Return the [x, y] coordinate for the center point of the cell that contains the specified text.  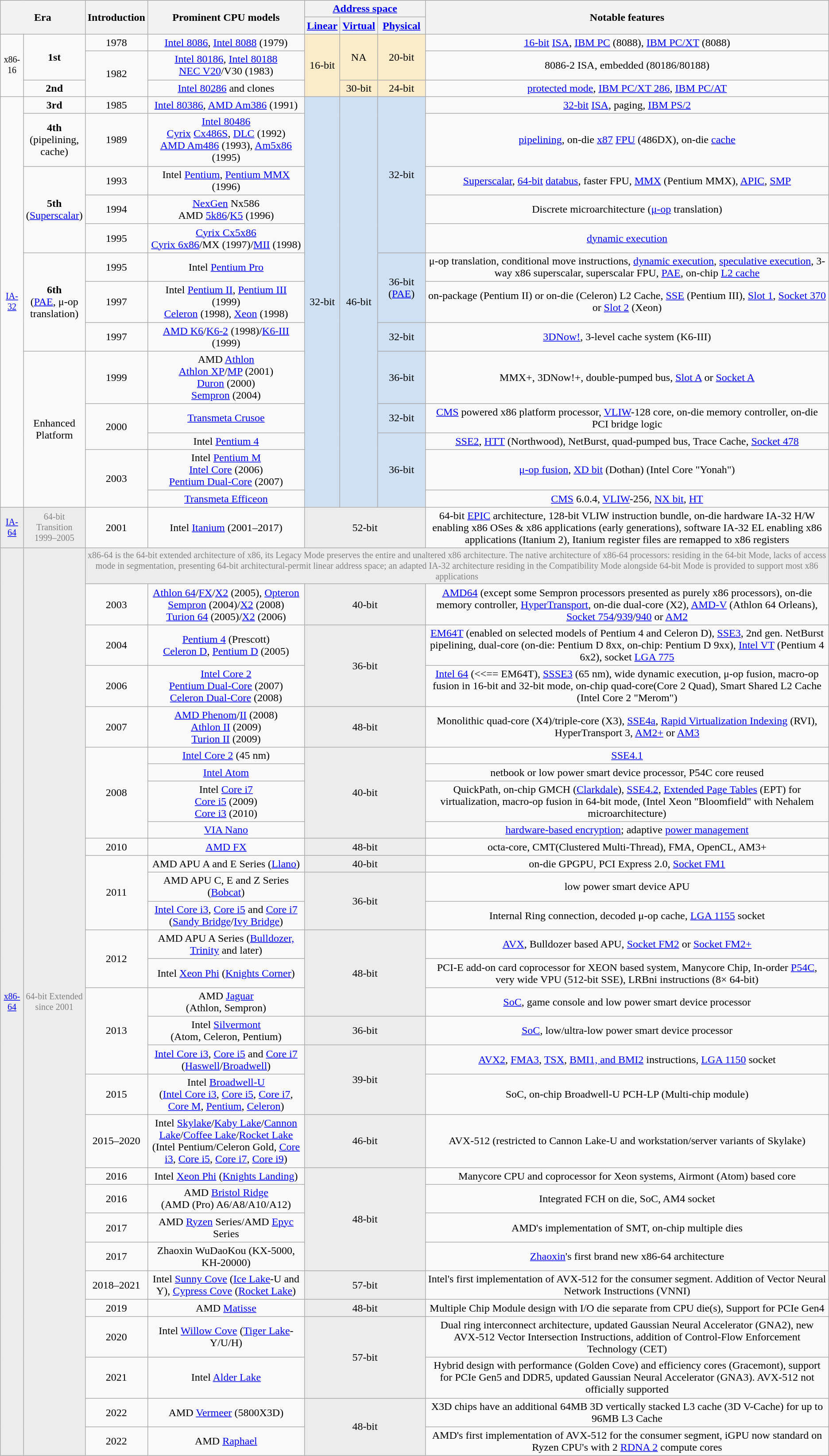
Pentium 4 (Prescott)Celeron D, Pentium D (2005) [226, 645]
x86-64 [12, 1002]
octa-core, CMT(Clustered Multi-Thread), FMA, OpenCL, AM3+ [627, 847]
Athlon 64/FX/X2 (2005), OpteronSempron (2004)/X2 (2008)Turion 64 (2005)/X2 (2006) [226, 604]
Intel Pentium II, Pentium III (1999)Celeron (1998), Xeon (1998) [226, 302]
2011 [116, 893]
Intel 8086, Intel 8088 (1979) [226, 43]
4th (pipelining, cache) [54, 140]
24-bit [402, 88]
IA-64 [12, 528]
AMD FX [226, 847]
3DNow!, 3-level cache system (K6-III) [627, 337]
2019 [116, 1308]
netbook or low power smart device processor, P54C core reused [627, 773]
MMX+, 3DNow!+, double-pumped bus, Slot A or Socket A [627, 377]
AMD APU A and E Series (Llano) [226, 864]
Superscalar, 64-bit databus, faster FPU, MMX (Pentium MMX), APIC, SMP [627, 181]
Cyrix Cx5x86Cyrix 6x86/MX (1997)/MII (1998) [226, 238]
SSE2, HTT (Northwood), NetBurst, quad-pumped bus, Trace Cache, Socket 478 [627, 441]
2007 [116, 727]
Integrated FCH on die, SoC, AM4 socket [627, 1199]
dynamic execution [627, 238]
6th(PAE, μ-op translation) [54, 302]
2015 [116, 1094]
8086-2 ISA, embedded (80186/80188) [627, 66]
Monolithic quad-core (X4)/triple-core (X3), SSE4a, Rapid Virtualization Indexing (RVI), HyperTransport 3, AM2+ or AM3 [627, 727]
Enhanced Platform [54, 429]
16-bit ISA, IBM PC (8088), IBM PC/XT (8088) [627, 43]
AMD AthlonAthlon XP/MP (2001)Duron (2000)Sempron (2004) [226, 377]
Intel Pentium MIntel Core (2006)Pentium Dual-Core (2007) [226, 470]
3rd [54, 105]
low power smart device APU [627, 887]
SoC, game console and low power smart device processor [627, 1002]
Intel Atom [226, 773]
AVX2, FMA3, TSX, BMI1, and BMI2 instructions, LGA 1150 socket [627, 1060]
36-bit (PAE) [402, 287]
2010 [116, 847]
Intel Itanium (2001–2017) [226, 528]
30-bit [359, 88]
Intel Core i3, Core i5 and Core i7(Sandy Bridge/Ivy Bridge) [226, 915]
20-bit [402, 57]
AMD Matisse [226, 1308]
Notable features [627, 17]
CMS powered x86 platform processor, VLIW-128 core, on-die memory controller, on-die PCI bridge logic [627, 418]
Manycore CPU and coprocessor for Xeon systems, Airmont (Atom) based core [627, 1176]
PCI-E add-on card coprocessor for XEON based system, Manycore Chip, In-order P54C, very wide VPU (512-bit SSE), LRBni instructions (8× 64-bit) [627, 973]
Intel Pentium Pro [226, 267]
AMD Raphael [226, 1441]
Intel Pentium 4 [226, 441]
Intel Core 2Pentium Dual-Core (2007)Celeron Dual-Core (2008) [226, 686]
on-die GPGPU, PCI Express 2.0, Socket FM1 [627, 864]
VIA Nano [226, 830]
NexGen Nx586AMD 5k86/K5 (1996) [226, 209]
Intel Sunny Cove (Ice Lake-U and Y), Cypress Cove (Rocket Lake) [226, 1285]
2008 [116, 793]
AMD Ryzen Series/AMD Epyc Series [226, 1228]
AVX-512 (restricted to Cannon Lake-U and workstation/server variants of Skylake) [627, 1141]
Multiple Chip Module design with I/O die separate from CPU die(s), Support for PCIe Gen4 [627, 1308]
1st [54, 57]
X3D chips have an additional 64MB 3D vertically stacked L3 cache (3D V-Cache) for up to 96MB L3 Cache [627, 1412]
AMD K6/K6-2 (1998)/K6-III (1999) [226, 337]
1993 [116, 181]
Intel Core i3, Core i5 and Core i7 (Haswell/Broadwell) [226, 1060]
2000 [116, 427]
AMD APU A Series (Bulldozer, Trinity and later) [226, 944]
Intel Willow Cove (Tiger Lake-Y/U/H) [226, 1337]
Zhaoxin WuDaoKou (KX-5000, KH-20000) [226, 1256]
Intel 80186, Intel 80188NEC V20/V30 (1983) [226, 66]
2nd [54, 88]
AMD Phenom/II (2008)Athlon II (2009)Turion II (2009) [226, 727]
AMD Bristol Ridge(AMD (Pro) A6/A8/A10/A12) [226, 1199]
AMD APU C, E and Z Series (Bobcat) [226, 887]
SSE4.1 [627, 756]
2001 [116, 528]
Intel Xeon Phi (Knights Landing) [226, 1176]
x86-16 [12, 66]
Intel Core i7Core i5 (2009)Core i3 (2010) [226, 801]
5th(Superscalar) [54, 209]
64-bit Transition1999–2005 [54, 528]
2021 [116, 1378]
Discrete microarchitecture (μ-op translation) [627, 209]
32-bit ISA, paging, IBM PS/2 [627, 105]
Intel Broadwell-U(Intel Core i3, Core i5, Core i7, Core M, Pentium, Celeron) [226, 1094]
2012 [116, 959]
Introduction [116, 17]
SoC, low/ultra-low power smart device processor [627, 1030]
AVX, Bulldozer based APU, Socket FM2 or Socket FM2+ [627, 944]
1978 [116, 43]
2015–2020 [116, 1141]
1994 [116, 209]
1985 [116, 105]
Address space [365, 9]
Physical [402, 26]
Linear [322, 26]
Intel 80386, AMD Am386 (1991) [226, 105]
IA-32 [12, 302]
Intel Silvermont(Atom, Celeron, Pentium) [226, 1030]
Internal Ring connection, decoded μ-op cache, LGA 1155 socket [627, 915]
Virtual [359, 26]
52-bit [365, 528]
SoC, on-chip Broadwell-U PCH-LP (Multi-chip module) [627, 1094]
Intel Xeon Phi (Knights Corner) [226, 973]
μ-op fusion, XD bit (Dothan) (Intel Core "Yonah") [627, 470]
protected mode, IBM PC/XT 286, IBM PC/AT [627, 88]
1989 [116, 140]
Intel 80486Cyrix Cx486S, DLC (1992)AMD Am486 (1993), Am5x86 (1995) [226, 140]
2018–2021 [116, 1285]
on-package (Pentium II) or on-die (Celeron) L2 Cache, SSE (Pentium III), Slot 1, Socket 370 or Slot 2 (Xeon) [627, 302]
pipelining, on-die x87 FPU (486DX), on-die cache [627, 140]
Intel Pentium, Pentium MMX (1996) [226, 181]
64-bit Extendedsince 2001 [54, 1002]
1999 [116, 377]
AMD Jaguar(Athlon, Sempron) [226, 1002]
Intel Alder Lake [226, 1378]
16-bit [322, 66]
AMD Vermeer (5800X3D) [226, 1412]
2020 [116, 1337]
2006 [116, 686]
Intel Core 2 (45 nm) [226, 756]
Prominent CPU models [226, 17]
Transmeta Crusoe [226, 418]
1982 [116, 74]
39-bit [365, 1080]
NA [359, 57]
CMS 6.0.4, VLIW-256, NX bit, HT [627, 499]
2013 [116, 1030]
AMD's first implementation of AVX-512 for the consumer segment, iGPU now standard on Ryzen CPU's with 2 RDNA 2 compute cores [627, 1441]
hardware-based encryption; adaptive power management [627, 830]
AMD's implementation of SMT, on-chip multiple dies [627, 1228]
Intel Skylake/Kaby Lake/Cannon Lake/Coffee Lake/Rocket Lake(Intel Pentium/Celeron Gold, Core i3, Core i5, Core i7, Core i9) [226, 1141]
2004 [116, 645]
Intel's first implementation of AVX-512 for the consumer segment. Addition of Vector Neural Network Instructions (VNNI) [627, 1285]
Intel 80286 and clones [226, 88]
Transmeta Efficeon [226, 499]
Era [43, 17]
Zhaoxin's first brand new x86-64 architecture [627, 1256]
